Output the (x, y) coordinate of the center of the cell containing the given text.  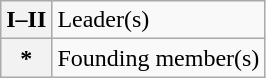
Founding member(s) (158, 58)
Leader(s) (158, 20)
I–II (26, 20)
* (26, 58)
